Determine the (X, Y) coordinate at the center of the cell enclosing the given text.  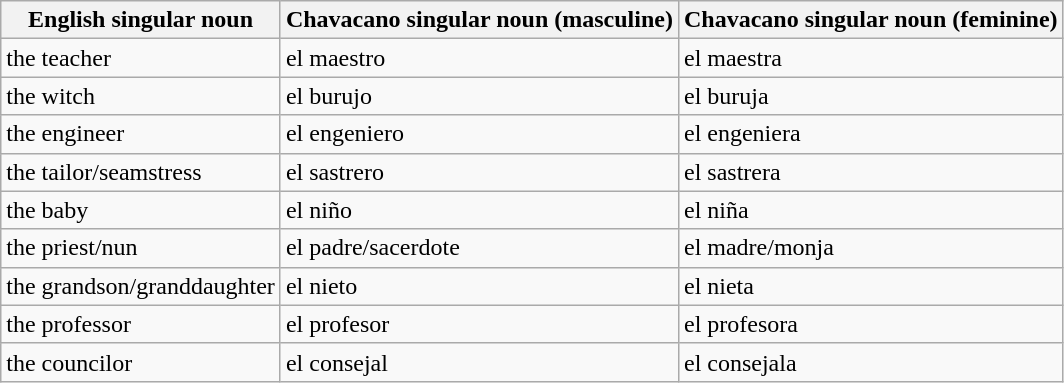
the witch (141, 96)
el sastrero (479, 172)
el profesora (870, 324)
the engineer (141, 134)
el maestra (870, 58)
el engeniero (479, 134)
the professor (141, 324)
English singular noun (141, 20)
the teacher (141, 58)
Chavacano singular noun (masculine) (479, 20)
the councilor (141, 362)
el buruja (870, 96)
el burujo (479, 96)
the baby (141, 210)
el engeniera (870, 134)
el padre/sacerdote (479, 248)
el niña (870, 210)
el profesor (479, 324)
el madre/monja (870, 248)
el nieta (870, 286)
the tailor/seamstress (141, 172)
el niño (479, 210)
the priest/nun (141, 248)
Chavacano singular noun (feminine) (870, 20)
el maestro (479, 58)
el consejala (870, 362)
el sastrera (870, 172)
el nieto (479, 286)
the grandson/granddaughter (141, 286)
el consejal (479, 362)
